From the cell containing the given text, extract its center point as [x, y] coordinate. 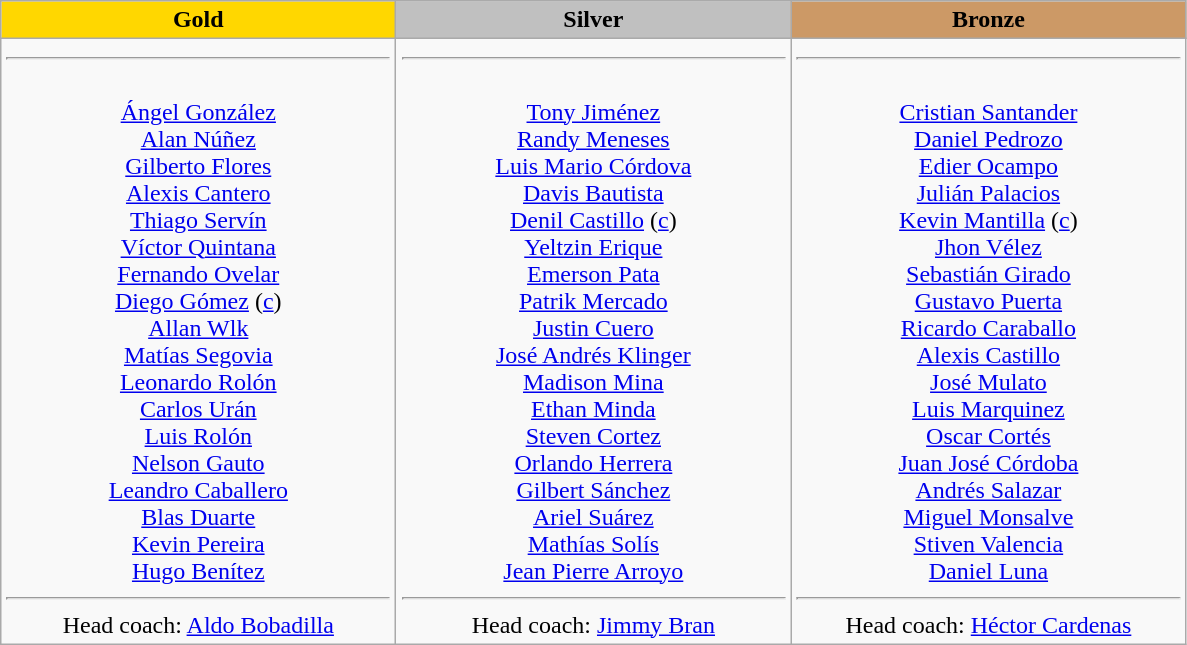
Gold [198, 20]
Bronze [988, 20]
Silver [594, 20]
